Determine the [x, y] coordinate at the center of the cell enclosing the given text.  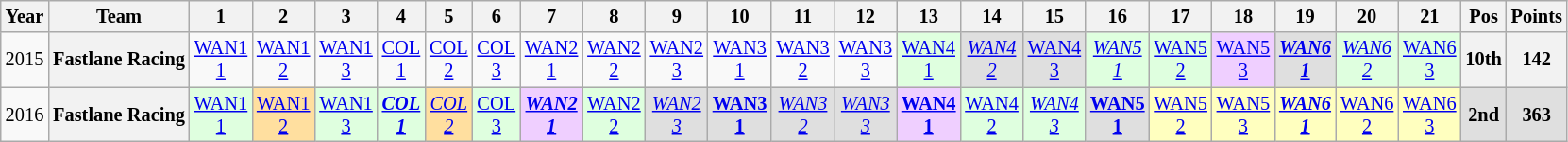
7 [551, 16]
2015 [25, 60]
10th [1483, 60]
10 [740, 16]
4 [401, 16]
16 [1118, 16]
142 [1537, 60]
2nd [1483, 115]
Pos [1483, 16]
5 [448, 16]
21 [1429, 16]
13 [929, 16]
Team [119, 16]
6 [497, 16]
363 [1537, 115]
Year [25, 16]
Points [1537, 16]
19 [1305, 16]
8 [614, 16]
9 [677, 16]
15 [1054, 16]
2 [283, 16]
2016 [25, 115]
14 [991, 16]
18 [1243, 16]
17 [1180, 16]
3 [346, 16]
12 [866, 16]
1 [221, 16]
11 [802, 16]
20 [1367, 16]
